Capture the cell that displays the provided text and extract its [X, Y] central coordinate. 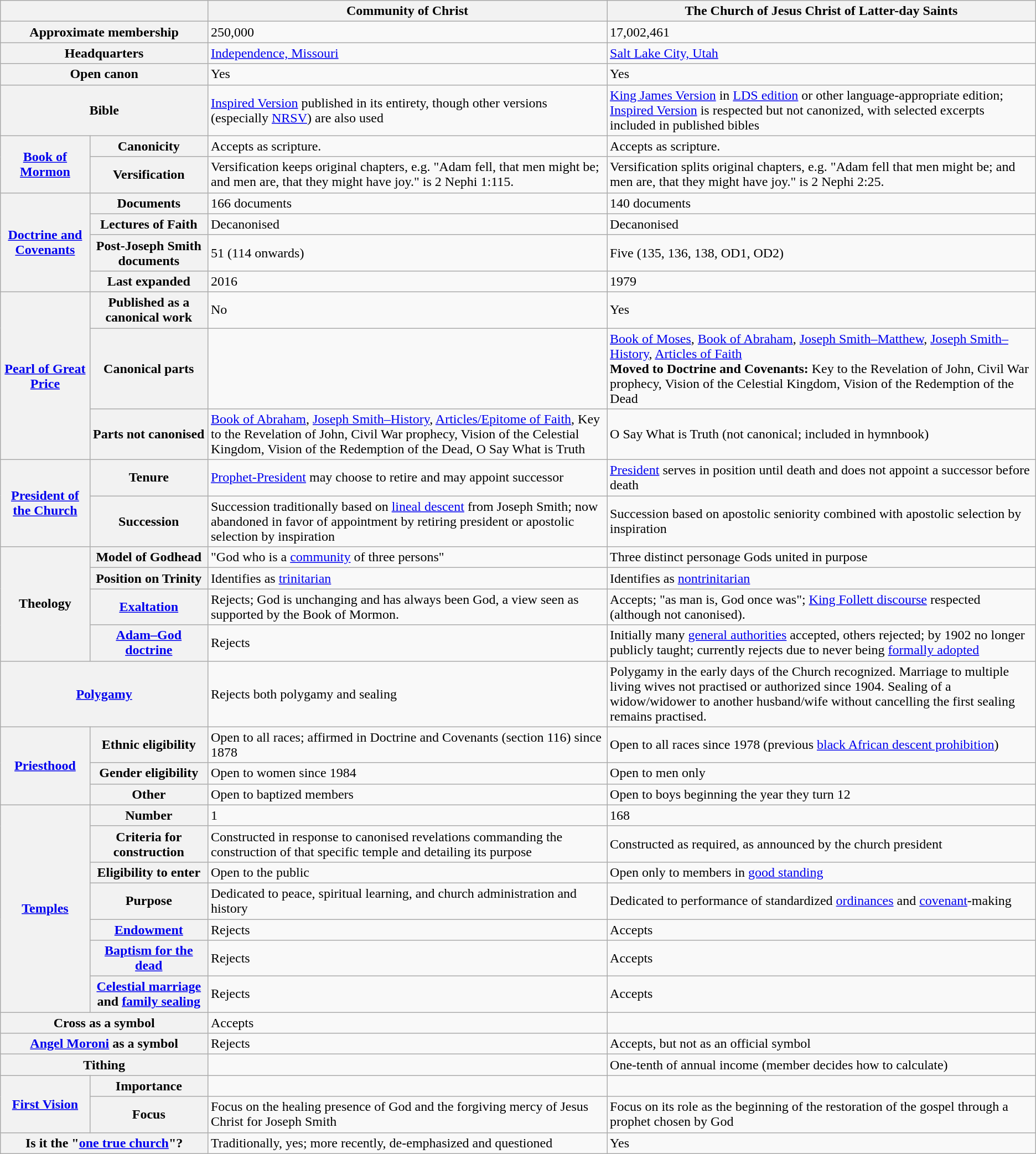
Position on Trinity [148, 578]
Dedicated to peace, spiritual learning, and church administration and history [407, 901]
Five (135, 136, 138, OD1, OD2) [821, 252]
Gender eligibility [148, 773]
Doctrine and Covenants [45, 242]
168 [821, 815]
Book of Mormon [45, 164]
Identifies as nontrinitarian [821, 578]
Constructed as required, as announced by the church president [821, 843]
Baptism for the dead [148, 959]
Parts not canonised [148, 434]
Eligibility to enter [148, 872]
Theology [45, 604]
Tenure [148, 478]
17,002,461 [821, 32]
Other [148, 794]
51 (114 onwards) [407, 252]
No [407, 310]
Importance [148, 1086]
Dedicated to performance of standardized ordinances and covenant-making [821, 901]
Angel Moroni as a symbol [104, 1044]
Inspired Version published in its entirety, though other versions (especially NRSV) are also used [407, 110]
Celestial marriage and family sealing [148, 994]
Post-Joseph Smith documents [148, 252]
Pearl of Great Price [45, 375]
Open to women since 1984 [407, 773]
President serves in position until death and does not appoint a successor before death [821, 478]
Open to men only [821, 773]
President of the Church [45, 504]
Versification keeps original chapters, e.g. "Adam fell, that men might be; and men are, that they might have joy." is 2 Nephi 1:115. [407, 175]
Is it the "one true church"? [104, 1143]
One-tenth of annual income (member decides how to calculate) [821, 1065]
1 [407, 815]
Versification splits original chapters, e.g. "Adam fell that men might be; and men are, that they might have joy." is 2 Nephi 2:25. [821, 175]
Independence, Missouri [407, 53]
Number [148, 815]
The Church of Jesus Christ of Latter-day Saints [821, 11]
Criteria for construction [148, 843]
Traditionally, yes; more recently, de-emphasized and questioned [407, 1143]
Last expanded [148, 281]
Constructed in response to canonised revelations commanding the construction of that specific temple and detailing its purpose [407, 843]
"God who is a community of three persons" [407, 557]
Purpose [148, 901]
Identifies as trinitarian [407, 578]
Open to all races since 1978 (previous black African descent prohibition) [821, 745]
O Say What is Truth (not canonical; included in hymnbook) [821, 434]
Focus [148, 1115]
Community of Christ [407, 11]
First Vision [45, 1104]
Accepts; "as man is, God once was"; King Follett discourse respected (although not canonised). [821, 607]
Ethnic eligibility [148, 745]
Adam–God doctrine [148, 643]
Rejects; God is unchanging and has always been God, a view seen as supported by the Book of Mormon. [407, 607]
Documents [148, 203]
1979 [821, 281]
140 documents [821, 203]
Endowment [148, 929]
Focus on the healing presence of God and the forgiving mercy of Jesus Christ for Joseph Smith [407, 1115]
Focus on its role as the beginning of the restoration of the gospel through a prophet chosen by God [821, 1115]
Headquarters [104, 53]
Open to all races; affirmed in Doctrine and Covenants (section 116) since 1878 [407, 745]
Temples [45, 908]
Priesthood [45, 766]
Accepts, but not as an official symbol [821, 1044]
Open to boys beginning the year they turn 12 [821, 794]
Salt Lake City, Utah [821, 53]
Published as a canonical work [148, 310]
Succession based on apostolic seniority combined with apostolic selection by inspiration [821, 521]
Three distinct personage Gods united in purpose [821, 557]
2016 [407, 281]
Succession [148, 521]
Open canon [104, 74]
Open to baptized members [407, 794]
Lectures of Faith [148, 224]
Bible [104, 110]
Tithing [104, 1065]
250,000 [407, 32]
Prophet-President may choose to retire and may appoint successor [407, 478]
Cross as a symbol [104, 1023]
Rejects both polygamy and sealing [407, 694]
Exaltation [148, 607]
Open to the public [407, 872]
Canonicity [148, 146]
Approximate membership [104, 32]
166 documents [407, 203]
Versification [148, 175]
Canonical parts [148, 368]
Open only to members in good standing [821, 872]
Model of Godhead [148, 557]
Polygamy [104, 694]
